Provide the [x, y] coordinate of the cell's center where the given text is located.  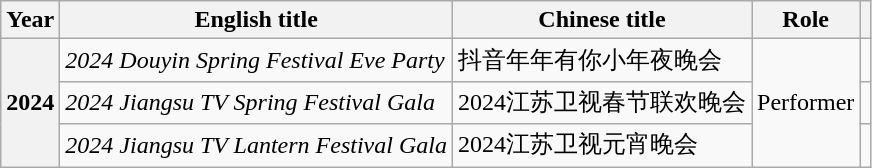
抖音年年有你小年夜晚会 [602, 60]
English title [256, 20]
Chinese title [602, 20]
Year [30, 20]
2024 Jiangsu TV Lantern Festival Gala [256, 146]
2024 Jiangsu TV Spring Festival Gala [256, 102]
Role [806, 20]
Performer [806, 103]
2024江苏卫视春节联欢晚会 [602, 102]
2024 Douyin Spring Festival Eve Party [256, 60]
2024江苏卫视元宵晚会 [602, 146]
2024 [30, 103]
